Extract the [X, Y] coordinate from the center of the cell holding the provided text.  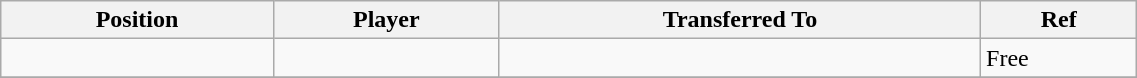
Free [1059, 58]
Transferred To [740, 20]
Player [386, 20]
Ref [1059, 20]
Position [138, 20]
